Return the [x, y] coordinate for the center point of the cell that contains the specified text.  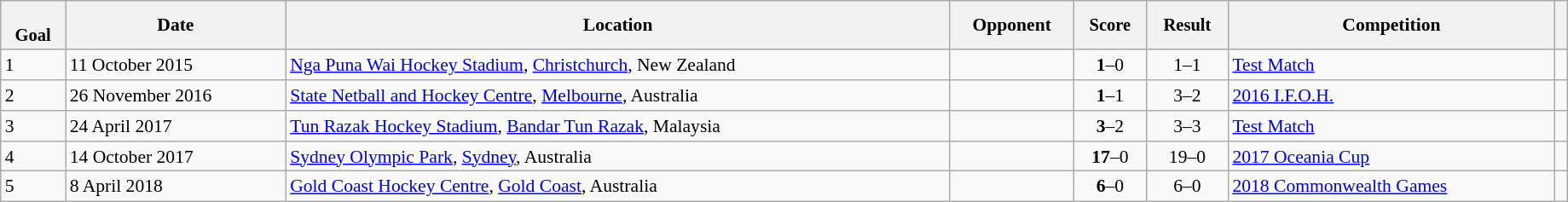
State Netball and Hockey Centre, Melbourne, Australia [617, 95]
Opponent [1011, 26]
2017 Oceania Cup [1392, 157]
Location [617, 26]
26 November 2016 [176, 95]
Goal [33, 26]
Sydney Olympic Park, Sydney, Australia [617, 157]
Date [176, 26]
3 [33, 126]
24 April 2017 [176, 126]
14 October 2017 [176, 157]
Nga Puna Wai Hockey Stadium, Christchurch, New Zealand [617, 66]
5 [33, 187]
4 [33, 157]
3–3 [1188, 126]
2016 I.F.O.H. [1392, 95]
19–0 [1188, 157]
Tun Razak Hockey Stadium, Bandar Tun Razak, Malaysia [617, 126]
Competition [1392, 26]
Result [1188, 26]
17–0 [1110, 157]
1 [33, 66]
1–0 [1110, 66]
11 October 2015 [176, 66]
2018 Commonwealth Games [1392, 187]
2 [33, 95]
Gold Coast Hockey Centre, Gold Coast, Australia [617, 187]
8 April 2018 [176, 187]
Score [1110, 26]
